From the cell containing the given text, extract its center point as (X, Y) coordinate. 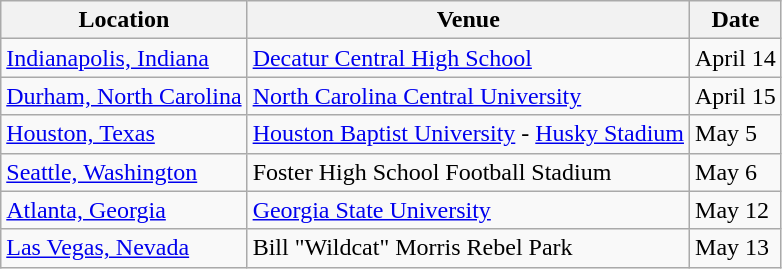
Seattle, Washington (124, 172)
May 5 (736, 134)
Bill "Wildcat" Morris Rebel Park (468, 248)
Atlanta, Georgia (124, 210)
April 15 (736, 96)
Date (736, 20)
Las Vegas, Nevada (124, 248)
May 13 (736, 248)
Indianapolis, Indiana (124, 58)
Location (124, 20)
Decatur Central High School (468, 58)
Houston, Texas (124, 134)
Georgia State University (468, 210)
Foster High School Football Stadium (468, 172)
April 14 (736, 58)
Houston Baptist University - Husky Stadium (468, 134)
May 12 (736, 210)
May 6 (736, 172)
North Carolina Central University (468, 96)
Durham, North Carolina (124, 96)
Venue (468, 20)
